Locate the cell with the specified text and output its [X, Y] center coordinate. 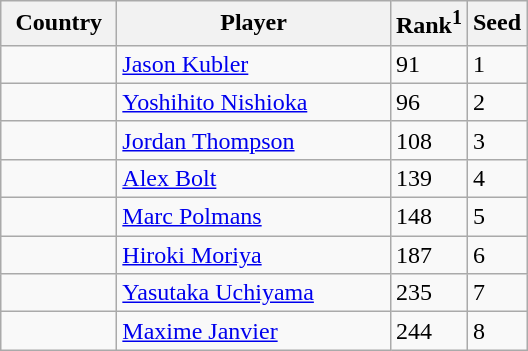
5 [496, 217]
Yasutaka Uchiyama [254, 293]
Marc Polmans [254, 217]
148 [428, 217]
Jason Kubler [254, 64]
91 [428, 64]
Seed [496, 24]
187 [428, 255]
Maxime Janvier [254, 331]
4 [496, 178]
Alex Bolt [254, 178]
244 [428, 331]
7 [496, 293]
Yoshihito Nishioka [254, 102]
6 [496, 255]
96 [428, 102]
235 [428, 293]
3 [496, 140]
2 [496, 102]
8 [496, 331]
1 [496, 64]
Hiroki Moriya [254, 255]
108 [428, 140]
139 [428, 178]
Rank1 [428, 24]
Jordan Thompson [254, 140]
Player [254, 24]
Country [59, 24]
